For the text-containing cell, return its midpoint in [x, y] coordinate format. 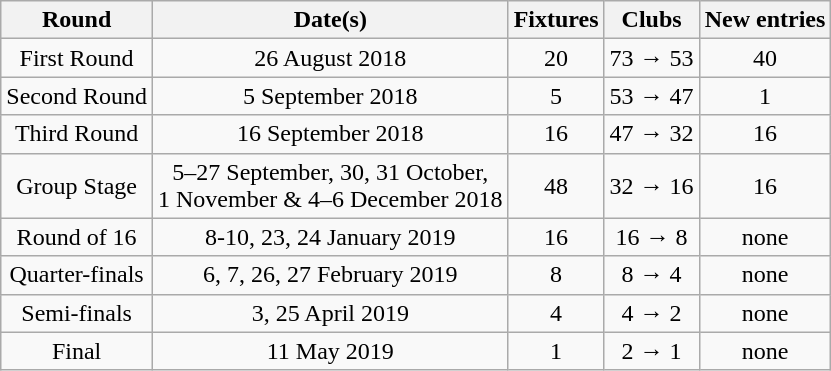
53 → 47 [652, 96]
16 → 8 [652, 237]
Third Round [77, 134]
Second Round [77, 96]
Clubs [652, 20]
4 [556, 313]
New entries [765, 20]
16 September 2018 [330, 134]
20 [556, 58]
6, 7, 26, 27 February 2019 [330, 275]
8 → 4 [652, 275]
8 [556, 275]
40 [765, 58]
4 → 2 [652, 313]
Group Stage [77, 186]
Semi-finals [77, 313]
Quarter-finals [77, 275]
Fixtures [556, 20]
3, 25 April 2019 [330, 313]
48 [556, 186]
Round of 16 [77, 237]
26 August 2018 [330, 58]
8-10, 23, 24 January 2019 [330, 237]
32 → 16 [652, 186]
First Round [77, 58]
5 September 2018 [330, 96]
5 [556, 96]
2 → 1 [652, 351]
Round [77, 20]
Date(s) [330, 20]
11 May 2019 [330, 351]
73 → 53 [652, 58]
5–27 September, 30, 31 October,1 November & 4–6 December 2018 [330, 186]
47 → 32 [652, 134]
Final [77, 351]
